For the text-containing cell, return its midpoint in (X, Y) coordinate format. 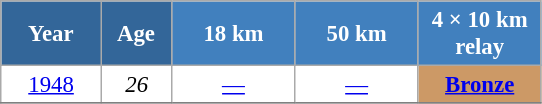
26 (136, 85)
4 × 10 km relay (480, 34)
Bronze (480, 85)
50 km (356, 34)
1948 (52, 85)
18 km (234, 34)
Year (52, 34)
Age (136, 34)
